Extract the (x, y) coordinate from the center of the cell holding the provided text.  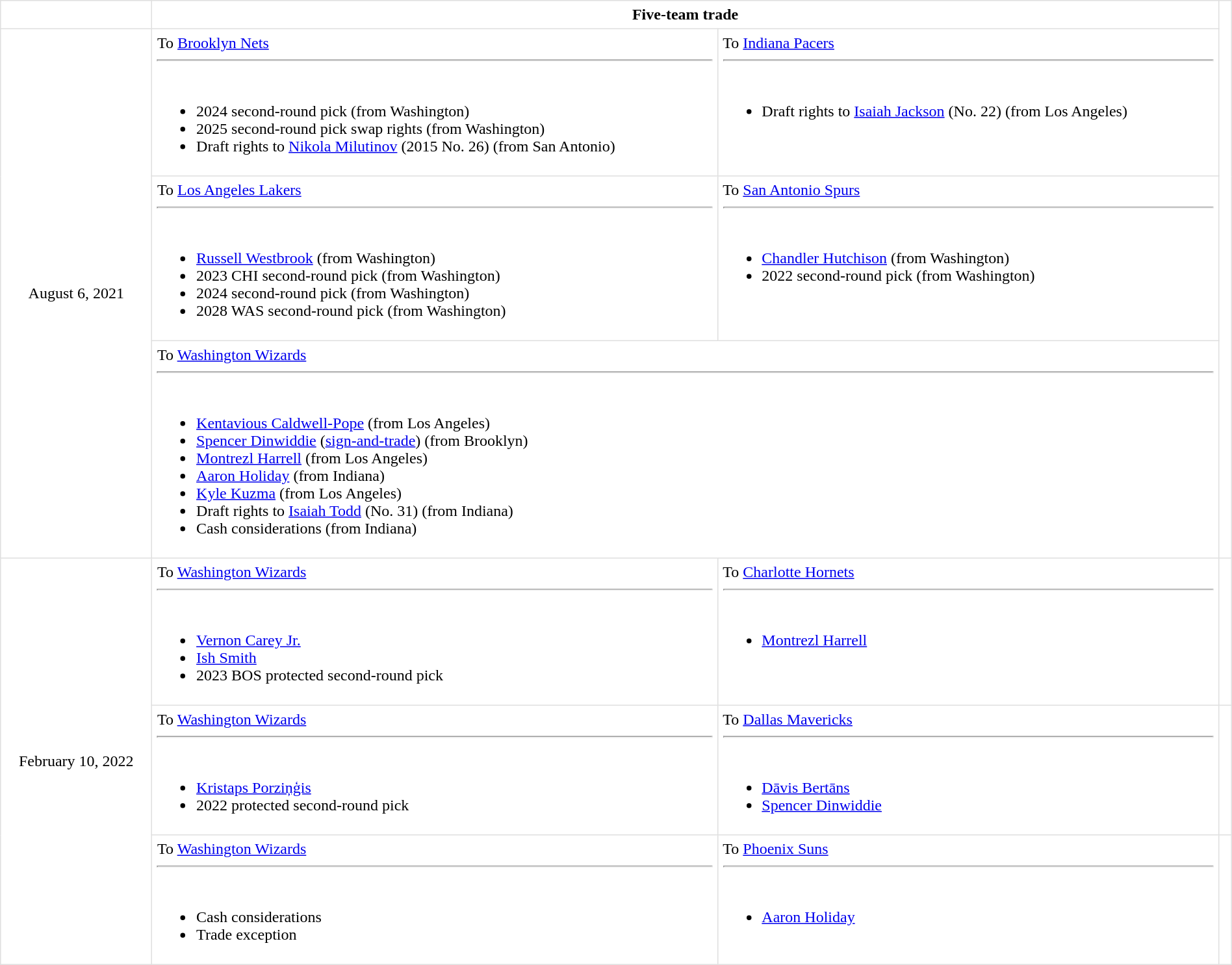
To Charlotte HornetsMontrezl Harrell (968, 632)
To Indiana PacersDraft rights to Isaiah Jackson (No. 22) (from Los Angeles) (968, 102)
To Washington WizardsKristaps Porziņģis2022 protected second-round pick (435, 770)
To Dallas MavericksDāvis BertānsSpencer Dinwiddie (968, 770)
To San Antonio SpursChandler Hutchison (from Washington)2022 second-round pick (from Washington) (968, 259)
To Washington WizardsCash considerationsTrade exception (435, 900)
February 10, 2022 (77, 762)
August 6, 2021 (77, 293)
To Washington WizardsVernon Carey Jr.Ish Smith2023 BOS protected second-round pick (435, 632)
To Phoenix SunsAaron Holiday (968, 900)
Five-team trade (685, 15)
